Scan for the cell matching the given text and deliver its [x, y] coordinate at center. 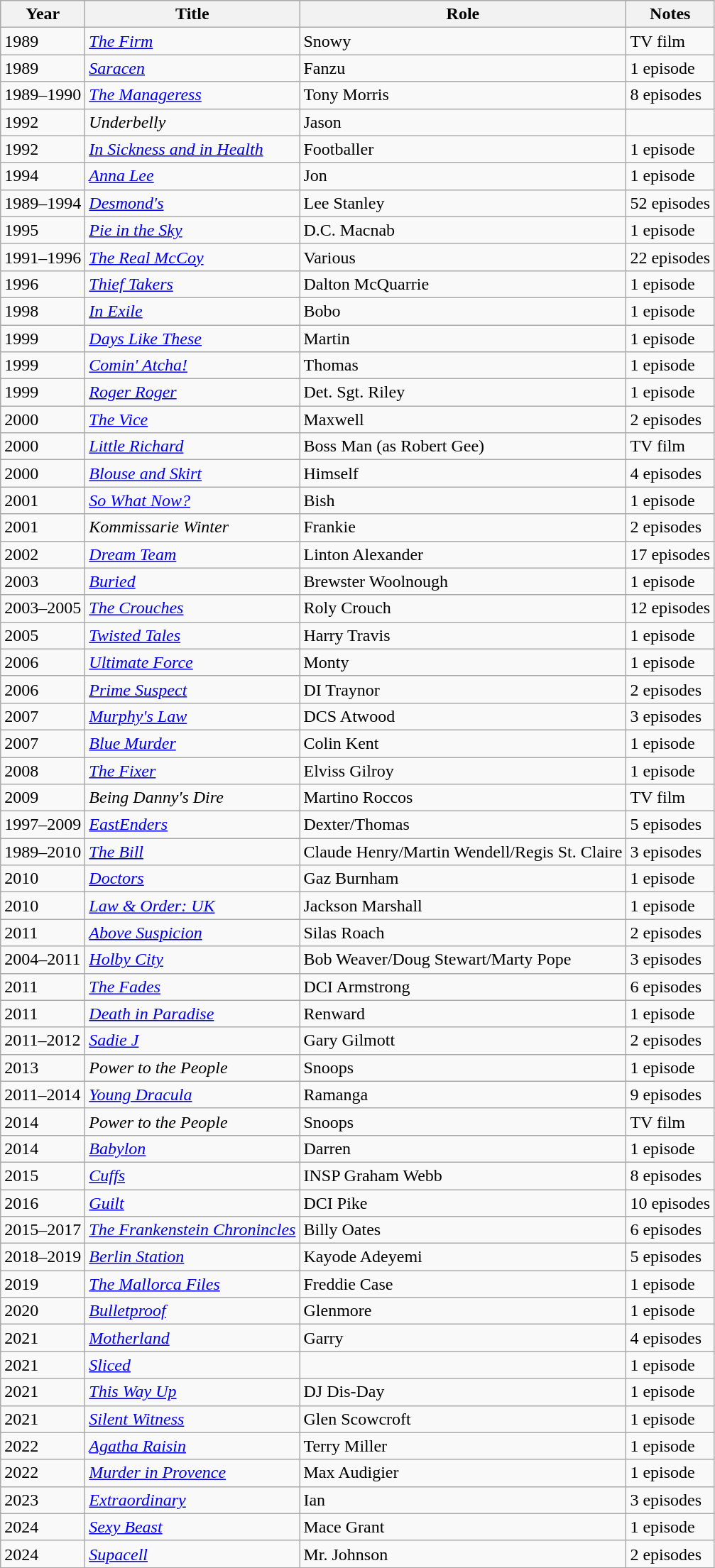
The Fixer [192, 770]
Ian [463, 1500]
2018–2019 [43, 1257]
Days Like These [192, 339]
2015 [43, 1175]
Blouse and Skirt [192, 473]
DJ Dis-Day [463, 1392]
12 episodes [670, 608]
Silent Witness [192, 1419]
Linton Alexander [463, 554]
Billy Oates [463, 1230]
Pie in the Sky [192, 230]
Lee Stanley [463, 203]
Sexy Beast [192, 1527]
2019 [43, 1284]
Above Suspicion [192, 933]
Martin [463, 339]
Jason [463, 122]
Title [192, 14]
Harry Travis [463, 635]
Frankie [463, 527]
Death in Paradise [192, 1014]
Year [43, 14]
9 episodes [670, 1095]
2016 [43, 1203]
The Bill [192, 852]
2004–2011 [43, 960]
Bob Weaver/Doug Stewart/Marty Pope [463, 960]
Jon [463, 176]
Mace Grant [463, 1527]
The Frankenstein Chronincles [192, 1230]
D.C. Macnab [463, 230]
Terry Miller [463, 1446]
Comin' Atcha! [192, 366]
Thomas [463, 366]
DCS Atwood [463, 716]
Glen Scowcroft [463, 1419]
Little Richard [192, 446]
1989–2010 [43, 852]
1996 [43, 284]
Claude Henry/Martin Wendell/Regis St. Claire [463, 852]
2013 [43, 1068]
Young Dracula [192, 1095]
Bulletproof [192, 1311]
2009 [43, 798]
Sadie J [192, 1041]
2003–2005 [43, 608]
DCI Armstrong [463, 987]
2011–2014 [43, 1095]
1991–1996 [43, 257]
Boss Man (as Robert Gee) [463, 446]
Murphy's Law [192, 716]
Roly Crouch [463, 608]
Blue Murder [192, 743]
Mr. Johnson [463, 1554]
Himself [463, 473]
Various [463, 257]
Bish [463, 500]
Buried [192, 581]
Doctors [192, 879]
So What Now? [192, 500]
Cuffs [192, 1175]
Fanzu [463, 68]
Silas Roach [463, 933]
The Real McCoy [192, 257]
Dream Team [192, 554]
Extraordinary [192, 1500]
Monty [463, 662]
Dexter/Thomas [463, 825]
Guilt [192, 1203]
Max Audigier [463, 1473]
22 episodes [670, 257]
Roger Roger [192, 393]
Agatha Raisin [192, 1446]
The Vice [192, 420]
Underbelly [192, 122]
2005 [43, 635]
2002 [43, 554]
Ultimate Force [192, 662]
The Fades [192, 987]
Freddie Case [463, 1284]
1998 [43, 311]
In Exile [192, 311]
2011–2012 [43, 1041]
Kommissarie Winter [192, 527]
The Mallorca Files [192, 1284]
Gaz Burnham [463, 879]
INSP Graham Webb [463, 1175]
Tony Morris [463, 95]
Supacell [192, 1554]
Anna Lee [192, 176]
Holby City [192, 960]
2015–2017 [43, 1230]
Being Danny's Dire [192, 798]
Murder in Provence [192, 1473]
Martino Roccos [463, 798]
2023 [43, 1500]
Notes [670, 14]
1997–2009 [43, 825]
Gary Gilmott [463, 1041]
Glenmore [463, 1311]
Darren [463, 1148]
1989–1990 [43, 95]
DCI Pike [463, 1203]
1989–1994 [43, 203]
Law & Order: UK [192, 906]
52 episodes [670, 203]
Snowy [463, 41]
Jackson Marshall [463, 906]
Prime Suspect [192, 689]
2008 [43, 770]
Babylon [192, 1148]
This Way Up [192, 1392]
In Sickness and in Health [192, 149]
Colin Kent [463, 743]
Maxwell [463, 420]
Elviss Gilroy [463, 770]
DI Traynor [463, 689]
Det. Sgt. Riley [463, 393]
Role [463, 14]
Sliced [192, 1365]
Garry [463, 1338]
Berlin Station [192, 1257]
Ramanga [463, 1095]
EastEnders [192, 825]
17 episodes [670, 554]
Bobo [463, 311]
Motherland [192, 1338]
Twisted Tales [192, 635]
The Firm [192, 41]
2020 [43, 1311]
1994 [43, 176]
10 episodes [670, 1203]
2003 [43, 581]
The Crouches [192, 608]
Brewster Woolnough [463, 581]
The Manageress [192, 95]
1995 [43, 230]
Footballer [463, 149]
Dalton McQuarrie [463, 284]
Kayode Adeyemi [463, 1257]
Saracen [192, 68]
Thief Takers [192, 284]
Renward [463, 1014]
Desmond's [192, 203]
